Return the (x, y) coordinate for the center point of the cell that contains the specified text.  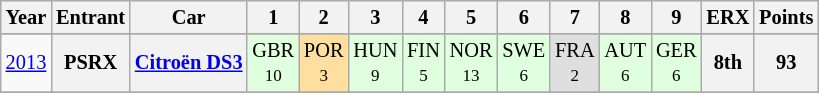
POR3 (324, 63)
Citroën DS3 (188, 63)
3 (375, 17)
9 (676, 17)
FRA2 (574, 63)
GBR10 (273, 63)
6 (524, 17)
FIN5 (424, 63)
2 (324, 17)
Year (26, 17)
2013 (26, 63)
5 (472, 17)
AUT6 (625, 63)
HUN9 (375, 63)
Entrant (90, 17)
7 (574, 17)
GER6 (676, 63)
PSRX (90, 63)
NOR13 (472, 63)
Car (188, 17)
1 (273, 17)
8th (728, 63)
93 (786, 63)
ERX (728, 17)
8 (625, 17)
4 (424, 17)
SWE6 (524, 63)
Points (786, 17)
